Capture the cell that displays the provided text and extract its (x, y) central coordinate. 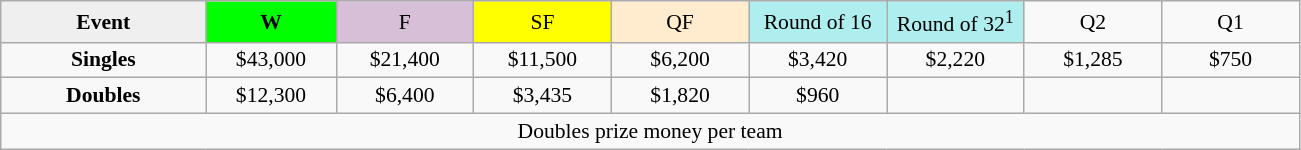
$6,400 (405, 96)
$6,200 (680, 60)
Singles (104, 60)
$3,420 (818, 60)
Doubles (104, 96)
$11,500 (543, 60)
$43,000 (271, 60)
$960 (818, 96)
Event (104, 22)
$3,435 (543, 96)
$1,820 (680, 96)
Doubles prize money per team (650, 132)
Round of 16 (818, 22)
$750 (1231, 60)
SF (543, 22)
Round of 321 (955, 22)
QF (680, 22)
W (271, 22)
Q2 (1093, 22)
F (405, 22)
Q1 (1231, 22)
$12,300 (271, 96)
$2,220 (955, 60)
$21,400 (405, 60)
$1,285 (1093, 60)
